Find where the given text appears and provide that cell's center as (X, Y) coordinate. 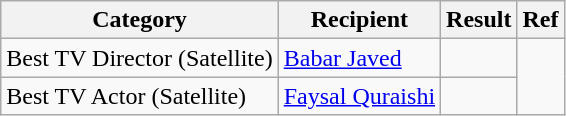
Recipient (359, 20)
Category (140, 20)
Faysal Quraishi (359, 96)
Babar Javed (359, 58)
Best TV Director (Satellite) (140, 58)
Best TV Actor (Satellite) (140, 96)
Ref (540, 20)
Result (479, 20)
